Return the [x, y] coordinate for the center point of the cell that contains the specified text.  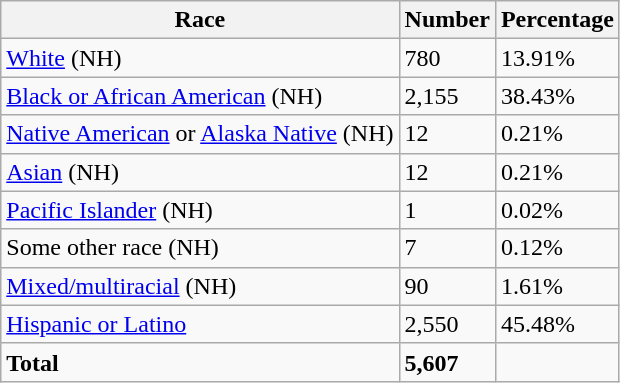
Hispanic or Latino [200, 324]
38.43% [557, 96]
0.02% [557, 210]
Asian (NH) [200, 172]
1.61% [557, 286]
Percentage [557, 20]
White (NH) [200, 58]
90 [447, 286]
Race [200, 20]
13.91% [557, 58]
7 [447, 248]
Total [200, 362]
5,607 [447, 362]
Some other race (NH) [200, 248]
0.12% [557, 248]
Black or African American (NH) [200, 96]
2,550 [447, 324]
Pacific Islander (NH) [200, 210]
Number [447, 20]
1 [447, 210]
2,155 [447, 96]
780 [447, 58]
Native American or Alaska Native (NH) [200, 134]
Mixed/multiracial (NH) [200, 286]
45.48% [557, 324]
